Identify which cell holds the provided text, then report its [X, Y] central coordinate. 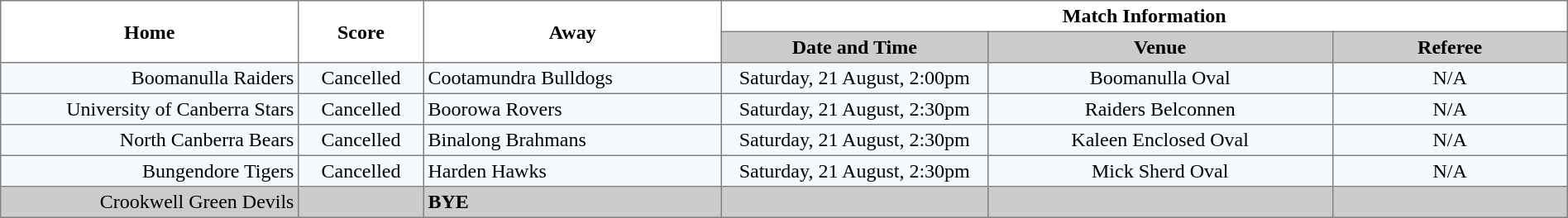
Date and Time [854, 47]
Home [150, 31]
Boomanulla Oval [1159, 78]
Mick Sherd Oval [1159, 171]
University of Canberra Stars [150, 109]
Referee [1450, 47]
Kaleen Enclosed Oval [1159, 140]
Away [572, 31]
North Canberra Bears [150, 140]
Venue [1159, 47]
Boorowa Rovers [572, 109]
Harden Hawks [572, 171]
Saturday, 21 August, 2:00pm [854, 78]
Binalong Brahmans [572, 140]
BYE [572, 202]
Bungendore Tigers [150, 171]
Cootamundra Bulldogs [572, 78]
Match Information [1145, 17]
Crookwell Green Devils [150, 202]
Boomanulla Raiders [150, 78]
Raiders Belconnen [1159, 109]
Score [361, 31]
